Provide the [X, Y] coordinate of the cell's center where the given text is located.  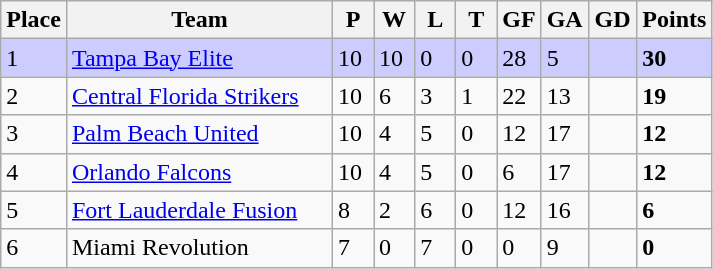
Team [199, 20]
22 [519, 96]
9 [564, 248]
GA [564, 20]
Fort Lauderdale Fusion [199, 210]
Miami Revolution [199, 248]
19 [674, 96]
Tampa Bay Elite [199, 58]
8 [354, 210]
Place [34, 20]
Palm Beach United [199, 134]
16 [564, 210]
L [436, 20]
P [354, 20]
Points [674, 20]
Central Florida Strikers [199, 96]
GF [519, 20]
30 [674, 58]
GD [612, 20]
T [476, 20]
Orlando Falcons [199, 172]
W [394, 20]
28 [519, 58]
13 [564, 96]
